Capture the cell that displays the provided text and extract its (x, y) central coordinate. 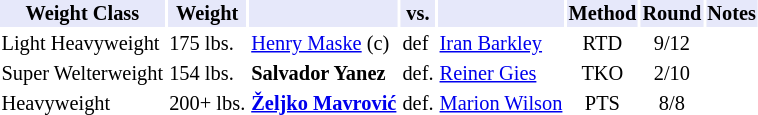
Reiner Gies (501, 74)
vs. (418, 14)
def. (418, 74)
Weight Class (82, 14)
Round (672, 14)
9/12 (672, 44)
2/10 (672, 74)
Salvador Yanez (324, 74)
Henry Maske (c) (324, 44)
154 lbs. (208, 74)
Light Heavyweight (82, 44)
TKO (602, 74)
Iran Barkley (501, 44)
Notes (732, 14)
Weight (208, 14)
Super Welterweight (82, 74)
Method (602, 14)
175 lbs. (208, 44)
def (418, 44)
RTD (602, 44)
